From the cell containing the given text, extract its center point as (X, Y) coordinate. 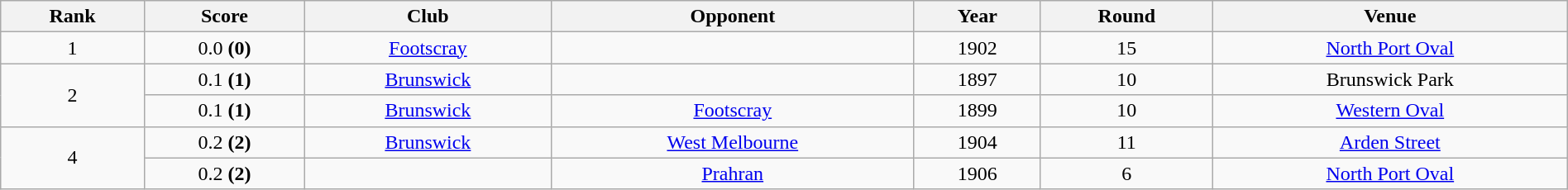
11 (1126, 142)
Western Oval (1389, 111)
Venue (1389, 17)
West Melbourne (733, 142)
4 (73, 158)
Round (1126, 17)
Club (428, 17)
0.0 (0) (224, 48)
Rank (73, 17)
Score (224, 17)
Prahran (733, 173)
2 (73, 95)
1899 (978, 111)
15 (1126, 48)
1904 (978, 142)
1 (73, 48)
Year (978, 17)
Opponent (733, 17)
1906 (978, 173)
Arden Street (1389, 142)
1897 (978, 79)
1902 (978, 48)
Brunswick Park (1389, 79)
6 (1126, 173)
